Detect which cell encompasses the target text, then output its [X, Y] center coordinate. 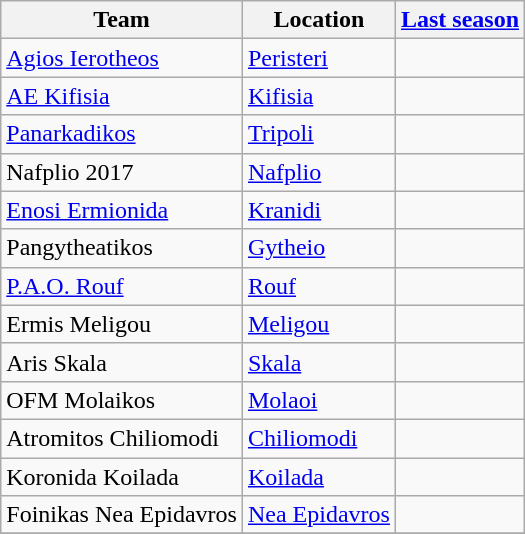
Pangytheatikos [122, 248]
Ermis Meligou [122, 324]
Nea Epidavros [318, 515]
Kifisia [318, 96]
Panarkadikos [122, 134]
P.A.O. Rouf [122, 286]
Rouf [318, 286]
Skala [318, 362]
Koronida Koilada [122, 477]
Nafplio 2017 [122, 172]
OFM Molaikos [122, 400]
Aris Skala [122, 362]
Koilada [318, 477]
Nafplio [318, 172]
Foinikas Nea Epidavros [122, 515]
Location [318, 20]
Gytheio [318, 248]
AE Kifisia [122, 96]
Peristeri [318, 58]
Team [122, 20]
Kranidi [318, 210]
Atromitos Chiliomodi [122, 438]
Tripoli [318, 134]
Agios Ierotheos [122, 58]
Meligou [318, 324]
Enosi Ermionida [122, 210]
Last season [460, 20]
Molaoi [318, 400]
Chiliomodi [318, 438]
